Return the [x, y] coordinate for the center point of the cell that contains the specified text.  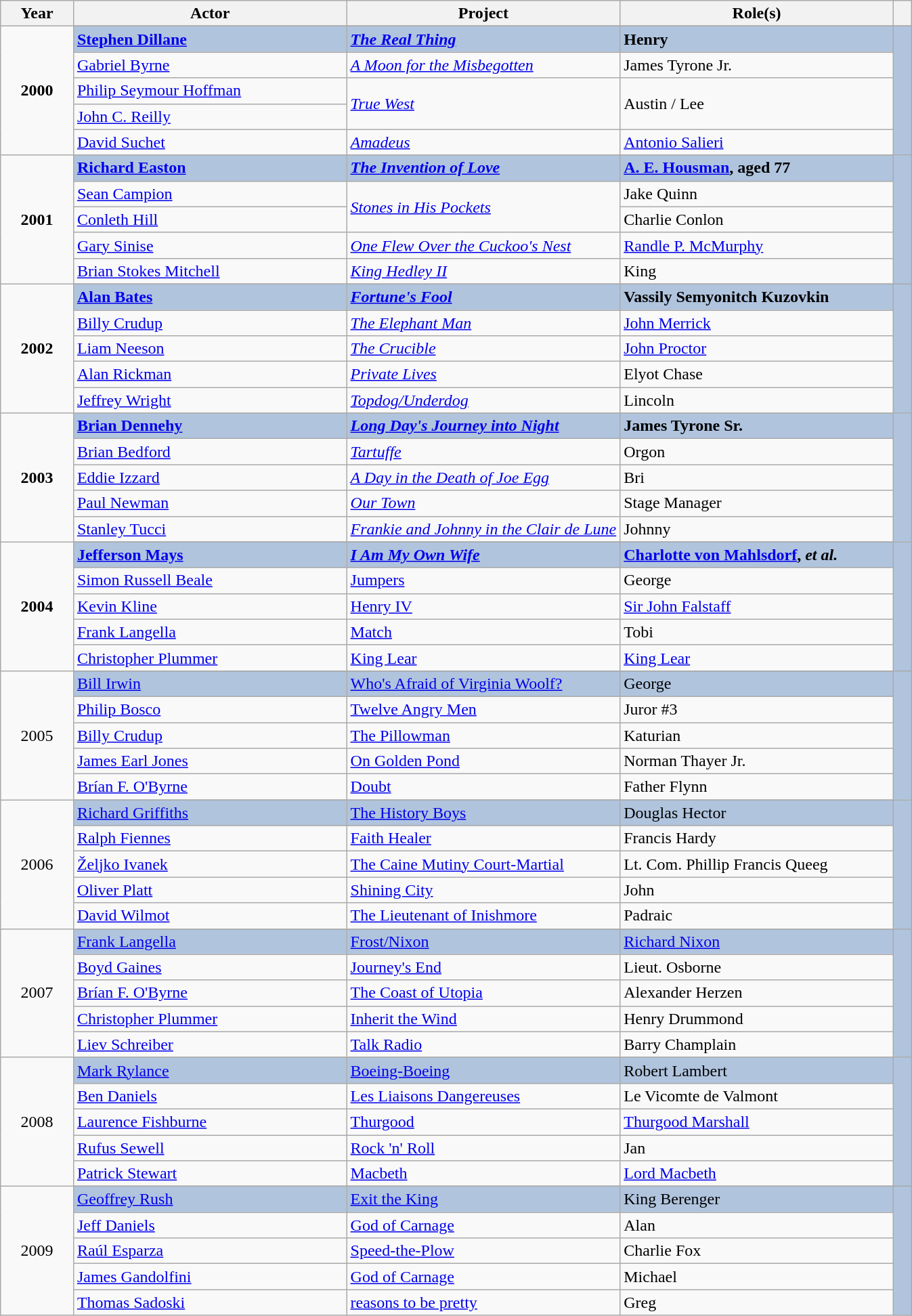
Greg [757, 1302]
Ralph Fiennes [210, 839]
Mark Rylance [210, 1070]
Frankie and Johnny in the Clair de Lune [483, 529]
Douglas Hector [757, 813]
Journey's End [483, 967]
Inherit the Wind [483, 1019]
Philip Bosco [210, 709]
The Crucible [483, 349]
James Earl Jones [210, 761]
Ben Daniels [210, 1096]
Jeff Daniels [210, 1225]
John Proctor [757, 349]
Jumpers [483, 580]
Jeffrey Wright [210, 400]
2005 [37, 735]
Year [37, 14]
2004 [37, 606]
Richard Griffiths [210, 813]
Orgon [757, 452]
Richard Nixon [757, 941]
Francis Hardy [757, 839]
King Hedley II [483, 271]
Henry [757, 39]
reasons to be pretty [483, 1302]
Lincoln [757, 400]
Johnny [757, 529]
Richard Easton [210, 168]
Alan Rickman [210, 375]
The Elephant Man [483, 323]
Stones in His Pockets [483, 207]
2007 [37, 993]
King Berenger [757, 1200]
2003 [37, 477]
Thurgood [483, 1122]
Liev Schreiber [210, 1044]
Juror #3 [757, 709]
Boeing-Boeing [483, 1070]
Thomas Sadoski [210, 1302]
2001 [37, 219]
Vassily Semyonitch Kuzovkin [757, 297]
Eddie Izzard [210, 477]
True West [483, 104]
Lt. Com. Phillip Francis Queeg [757, 864]
Barry Champlain [757, 1044]
Brian Stokes Mitchell [210, 271]
The History Boys [483, 813]
Simon Russell Beale [210, 580]
Elyot Chase [757, 375]
Les Liaisons Dangereuses [483, 1096]
A Day in the Death of Joe Egg [483, 477]
Jan [757, 1148]
Long Day's Journey into Night [483, 426]
King [757, 271]
Topdog/Underdog [483, 400]
Twelve Angry Men [483, 709]
John Merrick [757, 323]
Laurence Fishburne [210, 1122]
James Gandolfini [210, 1277]
A Moon for the Misbegotten [483, 65]
2002 [37, 348]
2008 [37, 1122]
Doubt [483, 787]
David Wilmot [210, 916]
Alan [757, 1225]
Antonio Salieri [757, 142]
Liam Neeson [210, 349]
Padraic [757, 916]
Exit the King [483, 1200]
Rock 'n' Roll [483, 1148]
Rufus Sewell [210, 1148]
Faith Healer [483, 839]
The Real Thing [483, 39]
Stage Manager [757, 503]
Conleth Hill [210, 219]
Amadeus [483, 142]
Brian Dennehy [210, 426]
Lord Macbeth [757, 1174]
Thurgood Marshall [757, 1122]
Katurian [757, 735]
Alexander Herzen [757, 993]
Oliver Platt [210, 890]
David Suchet [210, 142]
Philip Seymour Hoffman [210, 91]
Fortune's Fool [483, 297]
Who's Afraid of Virginia Woolf? [483, 683]
James Tyrone Jr. [757, 65]
Gabriel Byrne [210, 65]
Private Lives [483, 375]
Boyd Gaines [210, 967]
Speed-the-Plow [483, 1251]
2000 [37, 91]
Sean Campion [210, 194]
Frost/Nixon [483, 941]
Lieut. Osborne [757, 967]
Norman Thayer Jr. [757, 761]
Jefferson Mays [210, 555]
Patrick Stewart [210, 1174]
Henry IV [483, 606]
Charlie Conlon [757, 219]
Bill Irwin [210, 683]
The Pillowman [483, 735]
The Caine Mutiny Court-Martial [483, 864]
Henry Drummond [757, 1019]
John [757, 890]
On Golden Pond [483, 761]
Bri [757, 477]
I Am My Own Wife [483, 555]
Raúl Esparza [210, 1251]
Father Flynn [757, 787]
John C. Reilly [210, 116]
Austin / Lee [757, 104]
Tobi [757, 632]
Stanley Tucci [210, 529]
Geoffrey Rush [210, 1200]
Match [483, 632]
Shining City [483, 890]
Role(s) [757, 14]
Randle P. McMurphy [757, 245]
The Invention of Love [483, 168]
The Coast of Utopia [483, 993]
Kevin Kline [210, 606]
Alan Bates [210, 297]
Stephen Dillane [210, 39]
2009 [37, 1251]
Gary Sinise [210, 245]
Charlie Fox [757, 1251]
Project [483, 14]
A. E. Housman, aged 77 [757, 168]
Actor [210, 14]
Sir John Falstaff [757, 606]
The Lieutenant of Inishmore [483, 916]
Talk Radio [483, 1044]
Our Town [483, 503]
Željko Ivanek [210, 864]
Paul Newman [210, 503]
Michael [757, 1277]
Macbeth [483, 1174]
Charlotte von Mahlsdorf, et al. [757, 555]
Tartuffe [483, 452]
Robert Lambert [757, 1070]
James Tyrone Sr. [757, 426]
One Flew Over the Cuckoo's Nest [483, 245]
Le Vicomte de Valmont [757, 1096]
Jake Quinn [757, 194]
Brian Bedford [210, 452]
2006 [37, 864]
